Find where the given text appears and provide that cell's center as [X, Y] coordinate. 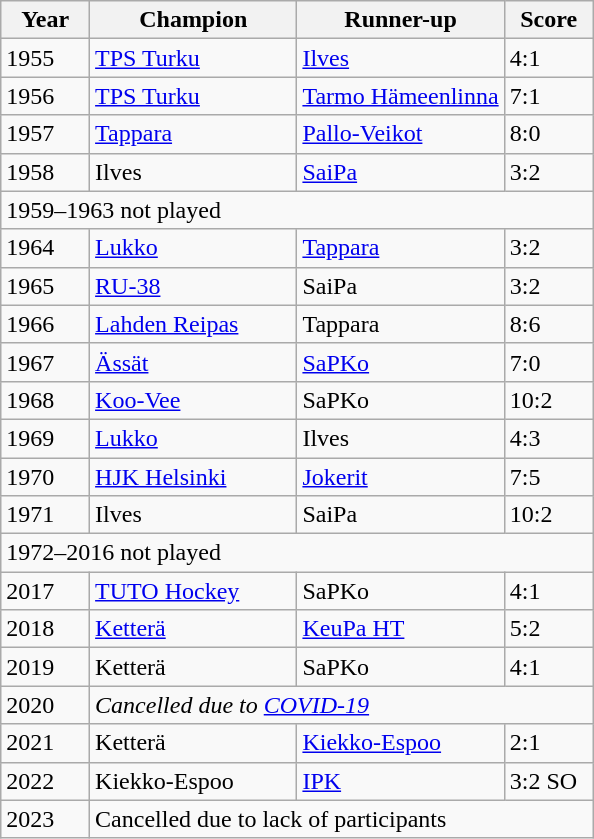
2022 [46, 781]
TUTO Hockey [194, 591]
2021 [46, 743]
Year [46, 20]
1972–2016 not played [297, 553]
Koo-Vee [194, 400]
4:3 [548, 438]
1968 [46, 400]
2023 [46, 819]
Champion [194, 20]
1955 [46, 58]
IPK [400, 781]
1964 [46, 248]
2020 [46, 705]
1966 [46, 324]
3:2 SO [548, 781]
7:5 [548, 477]
RU-38 [194, 286]
1957 [46, 134]
Score [548, 20]
1970 [46, 477]
KeuPa HT [400, 629]
7:1 [548, 96]
Runner-up [400, 20]
2019 [46, 667]
2017 [46, 591]
1959–1963 not played [297, 210]
5:2 [548, 629]
HJK Helsinki [194, 477]
1956 [46, 96]
1967 [46, 362]
2018 [46, 629]
8:0 [548, 134]
2:1 [548, 743]
Cancelled due to lack of participants [342, 819]
Ässät [194, 362]
Pallo-Veikot [400, 134]
7:0 [548, 362]
8:6 [548, 324]
Tarmo Hämeenlinna [400, 96]
Jokerit [400, 477]
1958 [46, 172]
1971 [46, 515]
1969 [46, 438]
Cancelled due to COVID-19 [342, 705]
1965 [46, 286]
Lahden Reipas [194, 324]
